Pinpoint the cell where the given text exists, returning its [X, Y] midpoint coordinate. 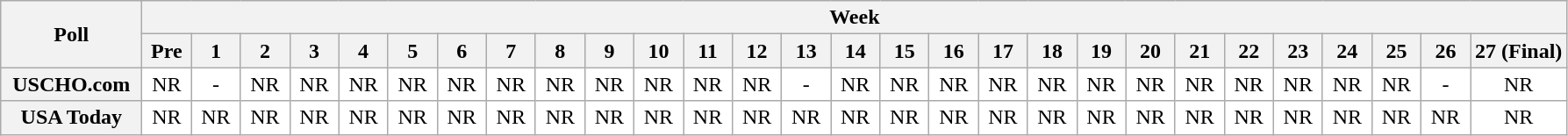
27 (Final) [1519, 51]
13 [806, 51]
25 [1396, 51]
1 [216, 51]
11 [707, 51]
9 [609, 51]
20 [1150, 51]
7 [511, 51]
4 [363, 51]
3 [314, 51]
USA Today [72, 118]
2 [265, 51]
23 [1298, 51]
14 [856, 51]
5 [412, 51]
10 [658, 51]
15 [905, 51]
26 [1445, 51]
17 [1003, 51]
16 [954, 51]
6 [462, 51]
Week [855, 18]
19 [1101, 51]
12 [757, 51]
8 [560, 51]
24 [1347, 51]
18 [1052, 51]
21 [1199, 51]
Poll [72, 34]
USCHO.com [72, 84]
Pre [167, 51]
22 [1249, 51]
